From the cell containing the given text, extract its center point as [X, Y] coordinate. 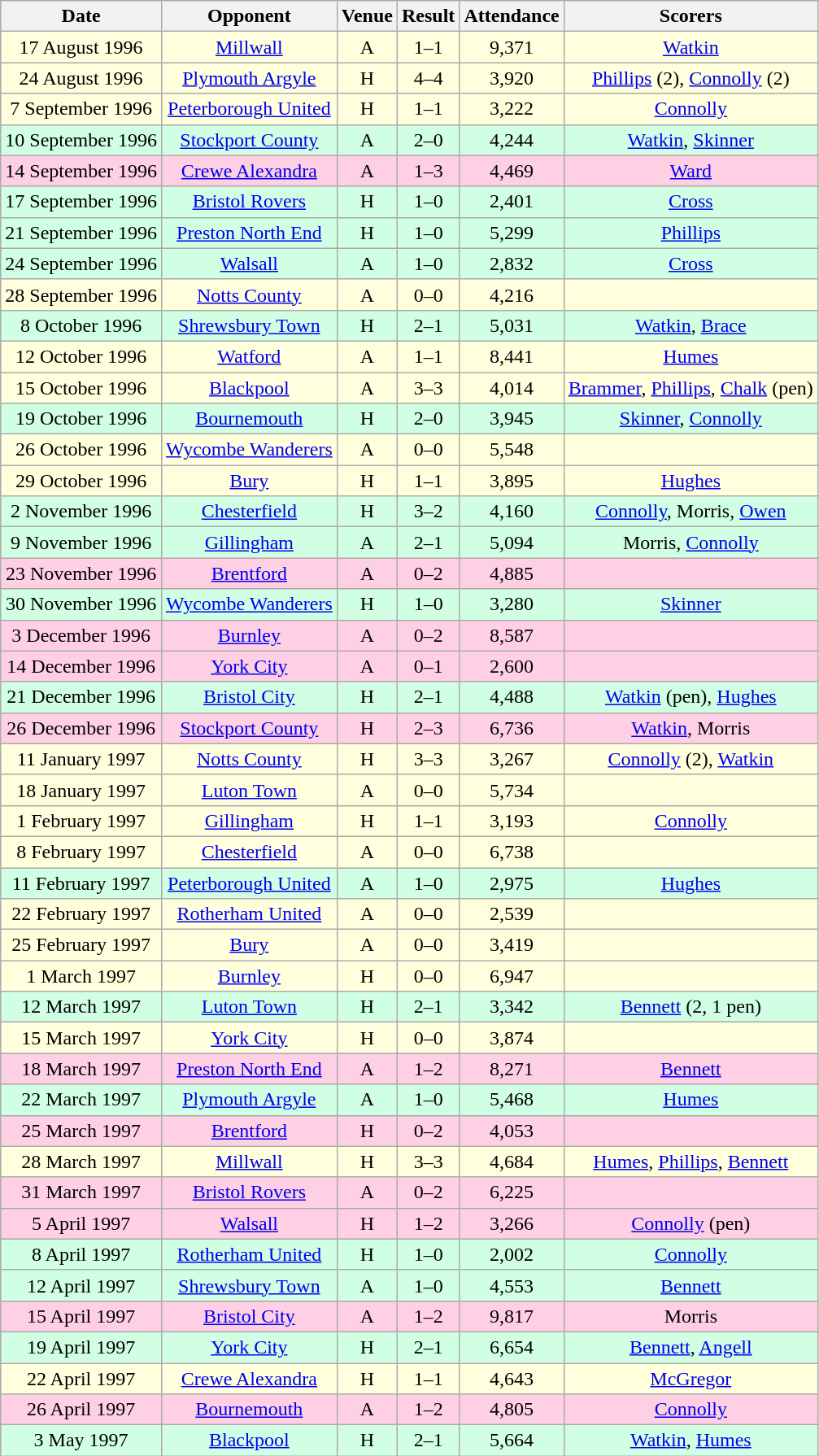
Bennett (2, 1 pen) [690, 1007]
14 September 1996 [81, 171]
5 April 1997 [81, 1223]
22 March 1997 [81, 1100]
Watkin (pen), Hughes [690, 697]
Connolly, Morris, Owen [690, 512]
8,271 [512, 1069]
Morris [690, 1316]
21 September 1996 [81, 233]
6,738 [512, 852]
4,469 [512, 171]
3,920 [512, 78]
15 March 1997 [81, 1038]
4,805 [512, 1410]
2,401 [512, 202]
5,031 [512, 325]
McGregor [690, 1379]
Watkin, Morris [690, 728]
8 April 1997 [81, 1254]
3,193 [512, 821]
15 October 1996 [81, 388]
1 March 1997 [81, 976]
4,684 [512, 1162]
14 December 1996 [81, 666]
Venue [367, 16]
Attendance [512, 16]
1 February 1997 [81, 821]
9,371 [512, 47]
4,014 [512, 388]
Scorers [690, 16]
Result [428, 16]
1–3 [428, 171]
11 February 1997 [81, 883]
5,468 [512, 1100]
8 October 1996 [81, 325]
Watford [249, 356]
26 October 1996 [81, 450]
28 March 1997 [81, 1162]
21 December 1996 [81, 697]
19 April 1997 [81, 1347]
Skinner [690, 604]
Phillips [690, 233]
22 April 1997 [81, 1379]
5,548 [512, 450]
Opponent [249, 16]
3,874 [512, 1038]
3,222 [512, 109]
8 February 1997 [81, 852]
Date [81, 16]
19 October 1996 [81, 419]
2,600 [512, 666]
Morris, Connolly [690, 543]
6,736 [512, 728]
4,053 [512, 1131]
2,975 [512, 883]
Watkin [690, 47]
2,539 [512, 914]
3–2 [428, 512]
6,654 [512, 1347]
26 April 1997 [81, 1410]
0–1 [428, 666]
3,895 [512, 481]
18 January 1997 [81, 790]
2 November 1996 [81, 512]
8,587 [512, 635]
2,832 [512, 264]
3 May 1997 [81, 1441]
3,280 [512, 604]
4,160 [512, 512]
4,216 [512, 294]
9 November 1996 [81, 543]
3,419 [512, 945]
23 November 1996 [81, 573]
Watkin, Brace [690, 325]
11 January 1997 [81, 759]
24 September 1996 [81, 264]
25 February 1997 [81, 945]
15 April 1997 [81, 1316]
12 March 1997 [81, 1007]
2–3 [428, 728]
Ward [690, 171]
4,643 [512, 1379]
4,488 [512, 697]
31 March 1997 [81, 1192]
Brammer, Phillips, Chalk (pen) [690, 388]
3,267 [512, 759]
3,266 [512, 1223]
8,441 [512, 356]
26 December 1996 [81, 728]
Connolly (2), Watkin [690, 759]
5,734 [512, 790]
Watkin, Humes [690, 1441]
9,817 [512, 1316]
6,225 [512, 1192]
Skinner, Connolly [690, 419]
25 March 1997 [81, 1131]
3,945 [512, 419]
12 October 1996 [81, 356]
30 November 1996 [81, 604]
24 August 1996 [81, 78]
18 March 1997 [81, 1069]
28 September 1996 [81, 294]
17 September 1996 [81, 202]
5,094 [512, 543]
Watkin, Skinner [690, 140]
Phillips (2), Connolly (2) [690, 78]
Humes, Phillips, Bennett [690, 1162]
17 August 1996 [81, 47]
3,342 [512, 1007]
10 September 1996 [81, 140]
12 April 1997 [81, 1285]
2,002 [512, 1254]
5,664 [512, 1441]
4,553 [512, 1285]
7 September 1996 [81, 109]
5,299 [512, 233]
Bennett, Angell [690, 1347]
4–4 [428, 78]
22 February 1997 [81, 914]
3 December 1996 [81, 635]
6,947 [512, 976]
4,885 [512, 573]
Connolly (pen) [690, 1223]
4,244 [512, 140]
29 October 1996 [81, 481]
